Capture the cell that displays the provided text and extract its (X, Y) central coordinate. 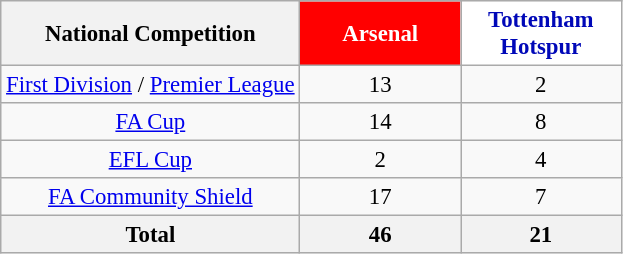
FA Cup (150, 122)
EFL Cup (150, 160)
Tottenham Hotspur (540, 34)
13 (380, 85)
Arsenal (380, 34)
8 (540, 122)
4 (540, 160)
17 (380, 197)
7 (540, 197)
Total (150, 235)
National Competition (150, 34)
First Division / Premier League (150, 85)
14 (380, 122)
46 (380, 235)
21 (540, 235)
FA Community Shield (150, 197)
